Detect which cell encompasses the target text, then output its [X, Y] center coordinate. 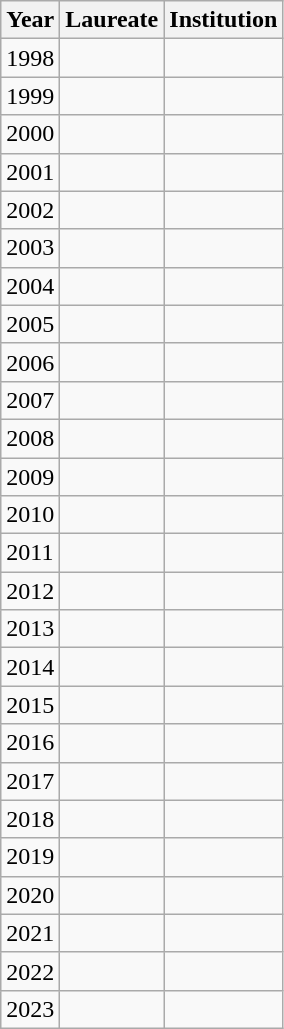
1999 [30, 96]
2016 [30, 743]
2019 [30, 857]
2014 [30, 667]
Institution [224, 20]
2002 [30, 210]
2005 [30, 324]
2001 [30, 172]
Laureate [112, 20]
2020 [30, 895]
2007 [30, 400]
2006 [30, 362]
2004 [30, 286]
2015 [30, 705]
1998 [30, 58]
2023 [30, 1009]
2018 [30, 819]
2017 [30, 781]
2000 [30, 134]
2011 [30, 553]
Year [30, 20]
2013 [30, 629]
2009 [30, 477]
2010 [30, 515]
2022 [30, 971]
2008 [30, 438]
2012 [30, 591]
2003 [30, 248]
2021 [30, 933]
